Output the (X, Y) coordinate of the center of the cell containing the given text.  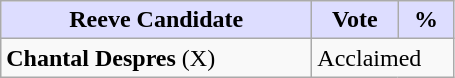
Reeve Candidate (156, 20)
Vote (355, 20)
Acclaimed (383, 58)
Chantal Despres (X) (156, 58)
% (426, 20)
